Output the [X, Y] coordinate of the center of the cell containing the given text.  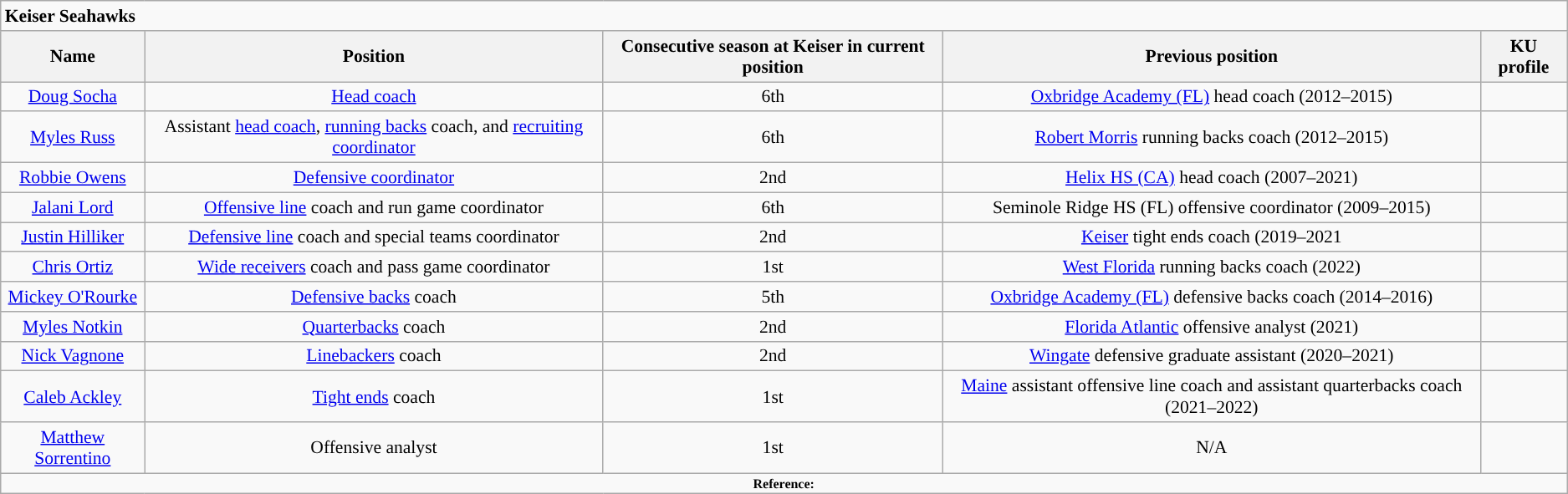
Robert Morris running backs coach (2012–2015) [1211, 137]
Jalani Lord [73, 207]
Linebackers coach [374, 356]
Helix HS (CA) head coach (2007–2021) [1211, 178]
Matthew Sorrentino [73, 448]
Justin Hilliker [73, 237]
5th [773, 297]
KU profile [1524, 57]
Myles Notkin [73, 327]
Offensive line coach and run game coordinator [374, 207]
Mickey O'Rourke [73, 297]
West Florida running backs coach (2022) [1211, 267]
Keiser tight ends coach (2019–2021 [1211, 237]
Maine assistant offensive line coach and assistant quarterbacks coach (2021–2022) [1211, 396]
Florida Atlantic offensive analyst (2021) [1211, 327]
Tight ends coach [374, 396]
Name [73, 57]
Myles Russ [73, 137]
Offensive analyst [374, 448]
Caleb Ackley [73, 396]
Nick Vagnone [73, 356]
Wingate defensive graduate assistant (2020–2021) [1211, 356]
Quarterbacks coach [374, 327]
Defensive backs coach [374, 297]
Assistant head coach, running backs coach, and recruiting coordinator [374, 137]
Oxbridge Academy (FL) defensive backs coach (2014–2016) [1211, 297]
Robbie Owens [73, 178]
Doug Socha [73, 97]
Consecutive season at Keiser in current position [773, 57]
Wide receivers coach and pass game coordinator [374, 267]
Keiser Seahawks [784, 16]
Oxbridge Academy (FL) head coach (2012–2015) [1211, 97]
Previous position [1211, 57]
Seminole Ridge HS (FL) offensive coordinator (2009–2015) [1211, 207]
Head coach [374, 97]
N/A [1211, 448]
Defensive line coach and special teams coordinator [374, 237]
Chris Ortiz [73, 267]
Reference: [784, 483]
Position [374, 57]
Defensive coordinator [374, 178]
